From the cell containing the given text, extract its center point as [x, y] coordinate. 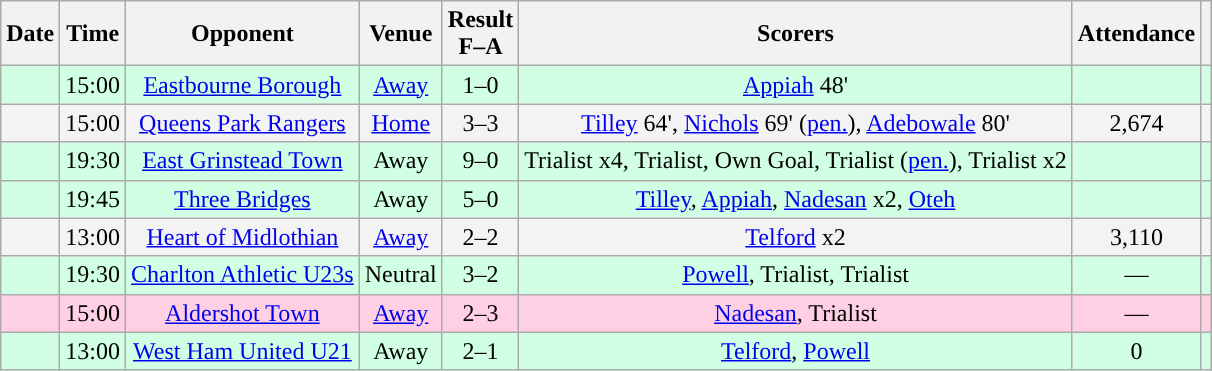
1–0 [480, 85]
Eastbourne Borough [243, 85]
East Grinstead Town [243, 161]
Queens Park Rangers [243, 123]
3,110 [1136, 237]
Venue [400, 34]
Scorers [796, 34]
Home [400, 123]
Appiah 48' [796, 85]
Opponent [243, 34]
Trialist x4, Trialist, Own Goal, Trialist (pen.), Trialist x2 [796, 161]
9–0 [480, 161]
2–1 [480, 351]
Charlton Athletic U23s [243, 275]
Attendance [1136, 34]
Nadesan, Trialist [796, 313]
Three Bridges [243, 199]
Powell, Trialist, Trialist [796, 275]
0 [1136, 351]
Telford, Powell [796, 351]
Telford x2 [796, 237]
Aldershot Town [243, 313]
3–2 [480, 275]
Heart of Midlothian [243, 237]
ResultF–A [480, 34]
Date [30, 34]
Tilley 64', Nichols 69' (pen.), Adebowale 80' [796, 123]
3–3 [480, 123]
2–2 [480, 237]
West Ham United U21 [243, 351]
2–3 [480, 313]
Time [93, 34]
2,674 [1136, 123]
Tilley, Appiah, Nadesan x2, Oteh [796, 199]
5–0 [480, 199]
19:45 [93, 199]
Neutral [400, 275]
